Scan for the cell matching the given text and deliver its (x, y) coordinate at center. 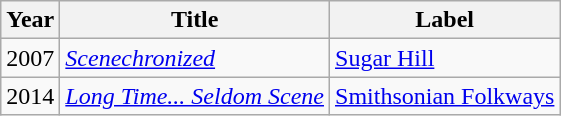
Label (445, 20)
Sugar Hill (445, 58)
2007 (30, 58)
Year (30, 20)
Long Time... Seldom Scene (195, 96)
2014 (30, 96)
Title (195, 20)
Smithsonian Folkways (445, 96)
Scenechronized (195, 58)
